Provide the (X, Y) coordinate of the cell's center where the given text is located.  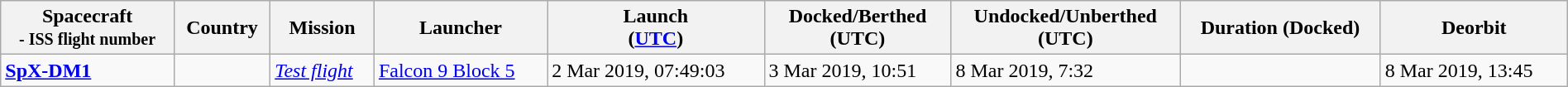
Country (222, 28)
Deorbit (1474, 28)
8 Mar 2019, 7:32 (1065, 70)
Duration (Docked) (1280, 28)
Launch(UTC) (656, 28)
Undocked/Unberthed(UTC) (1065, 28)
Spacecraft- ISS flight number (88, 28)
3 Mar 2019, 10:51 (858, 70)
2 Mar 2019, 07:49:03 (656, 70)
Launcher (460, 28)
8 Mar 2019, 13:45 (1474, 70)
SpX-DM1 (88, 70)
Falcon 9 Block 5 (460, 70)
Mission (323, 28)
Test flight (323, 70)
Docked/Berthed(UTC) (858, 28)
